From the cell containing the given text, extract its center point as [x, y] coordinate. 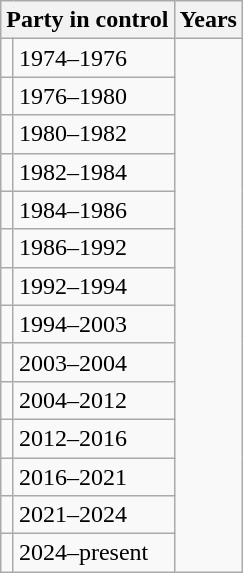
2004–2012 [94, 400]
2012–2016 [94, 438]
1982–1984 [94, 172]
2021–2024 [94, 515]
2003–2004 [94, 362]
1980–1982 [94, 134]
1986–1992 [94, 248]
2016–2021 [94, 477]
1984–1986 [94, 210]
2024–present [94, 553]
1994–2003 [94, 324]
Party in control [88, 20]
1974–1976 [94, 58]
1976–1980 [94, 96]
1992–1994 [94, 286]
Years [208, 20]
